Determine the (x, y) coordinate at the center of the cell enclosing the given text.  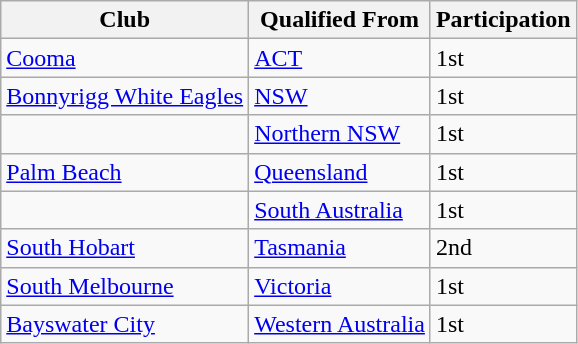
Queensland (340, 172)
Participation (503, 20)
South Melbourne (125, 286)
Tasmania (340, 248)
Bayswater City (125, 324)
Northern NSW (340, 134)
NSW (340, 96)
Club (125, 20)
ACT (340, 58)
Qualified From (340, 20)
Victoria (340, 286)
Western Australia (340, 324)
South Hobart (125, 248)
Cooma (125, 58)
South Australia (340, 210)
Bonnyrigg White Eagles (125, 96)
Palm Beach (125, 172)
2nd (503, 248)
